Scan for the cell matching the given text and deliver its [X, Y] coordinate at center. 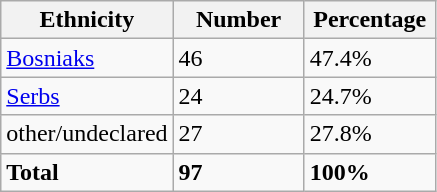
Serbs [87, 96]
Percentage [370, 20]
Number [238, 20]
24 [238, 96]
Ethnicity [87, 20]
100% [370, 172]
24.7% [370, 96]
27.8% [370, 134]
Bosniaks [87, 58]
27 [238, 134]
Total [87, 172]
97 [238, 172]
other/undeclared [87, 134]
46 [238, 58]
47.4% [370, 58]
